Pinpoint the cell where the given text exists, returning its (X, Y) midpoint coordinate. 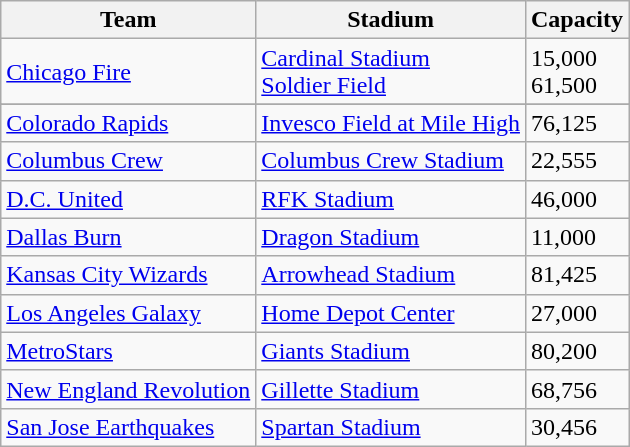
Gillette Stadium (391, 389)
46,000 (576, 199)
Kansas City Wizards (128, 275)
Spartan Stadium (391, 427)
New England Revolution (128, 389)
27,000 (576, 313)
Los Angeles Galaxy (128, 313)
Arrowhead Stadium (391, 275)
15,000 61,500 (576, 72)
Colorado Rapids (128, 123)
Invesco Field at Mile High (391, 123)
Dallas Burn (128, 237)
68,756 (576, 389)
Columbus Crew (128, 161)
22,555 (576, 161)
Cardinal Stadium Soldier Field (391, 72)
Stadium (391, 20)
MetroStars (128, 351)
81,425 (576, 275)
80,200 (576, 351)
RFK Stadium (391, 199)
76,125 (576, 123)
San Jose Earthquakes (128, 427)
Dragon Stadium (391, 237)
D.C. United (128, 199)
Giants Stadium (391, 351)
Columbus Crew Stadium (391, 161)
Home Depot Center (391, 313)
Capacity (576, 20)
11,000 (576, 237)
Team (128, 20)
Chicago Fire (128, 72)
30,456 (576, 427)
